Scan for the cell matching the given text and deliver its (X, Y) coordinate at center. 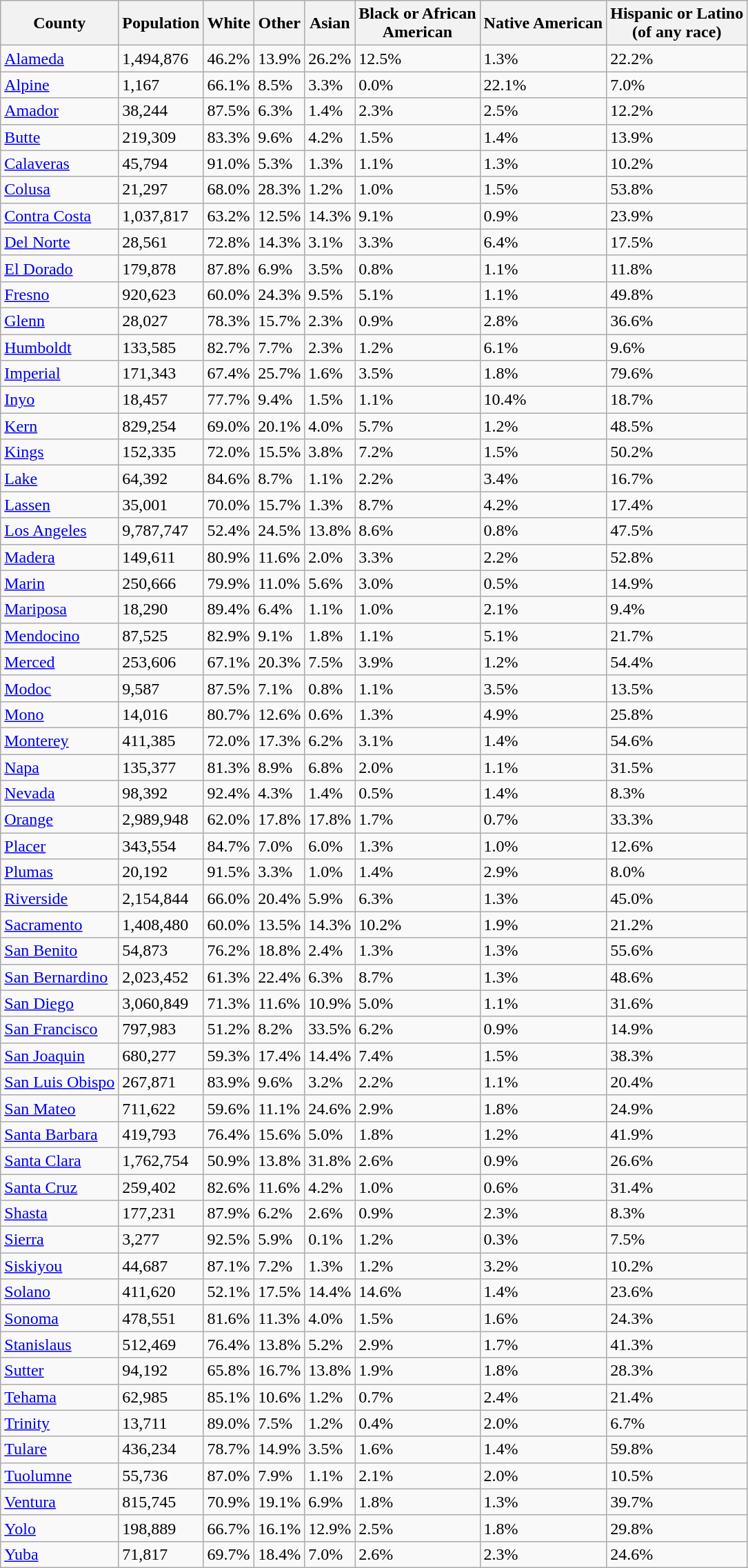
14,016 (161, 714)
5.7% (418, 426)
18.8% (280, 951)
Modoc (59, 688)
San Mateo (59, 1108)
5.6% (330, 583)
Placer (59, 846)
45,794 (161, 163)
San Joaquin (59, 1056)
31.4% (677, 1187)
85.1% (229, 1397)
21.7% (677, 636)
66.0% (229, 898)
52.4% (229, 531)
63.2% (229, 216)
16.1% (280, 1528)
79.6% (677, 374)
10.5% (677, 1476)
33.5% (330, 1029)
87.9% (229, 1214)
Marin (59, 583)
51.2% (229, 1029)
33.3% (677, 820)
7.9% (280, 1476)
Imperial (59, 374)
5.3% (280, 163)
3.8% (330, 452)
84.6% (229, 479)
20,192 (161, 872)
Orange (59, 820)
711,622 (161, 1108)
11.0% (280, 583)
Shasta (59, 1214)
18.7% (677, 400)
Plumas (59, 872)
59.8% (677, 1449)
Sierra (59, 1240)
18,290 (161, 610)
6.7% (677, 1423)
29.8% (677, 1528)
Amador (59, 111)
Humboldt (59, 347)
54,873 (161, 951)
82.9% (229, 636)
Nevada (59, 794)
Los Angeles (59, 531)
829,254 (161, 426)
64,392 (161, 479)
4.3% (280, 794)
Sonoma (59, 1318)
91.5% (229, 872)
253,606 (161, 662)
1,494,876 (161, 59)
Lake (59, 479)
Siskiyou (59, 1266)
Alpine (59, 85)
Asian (330, 23)
0.1% (330, 1240)
1,762,754 (161, 1160)
81.3% (229, 767)
0.0% (418, 85)
Ventura (59, 1502)
198,889 (161, 1528)
815,745 (161, 1502)
24.5% (280, 531)
411,385 (161, 741)
8.6% (418, 531)
7.1% (280, 688)
San Diego (59, 1003)
436,234 (161, 1449)
12.9% (330, 1528)
92.4% (229, 794)
18.4% (280, 1554)
Del Norte (59, 242)
Fresno (59, 294)
Solano (59, 1292)
25.8% (677, 714)
Lassen (59, 505)
179,878 (161, 268)
Butte (59, 137)
Napa (59, 767)
31.5% (677, 767)
6.0% (330, 846)
411,620 (161, 1292)
49.8% (677, 294)
76.2% (229, 951)
22.2% (677, 59)
Glenn (59, 321)
512,469 (161, 1345)
Yuba (59, 1554)
26.2% (330, 59)
7.7% (280, 347)
38,244 (161, 111)
Tulare (59, 1449)
2,154,844 (161, 898)
35,001 (161, 505)
343,554 (161, 846)
8.0% (677, 872)
87.0% (229, 1476)
Native American (543, 23)
Contra Costa (59, 216)
Tehama (59, 1397)
3,277 (161, 1240)
26.6% (677, 1160)
680,277 (161, 1056)
Santa Cruz (59, 1187)
21.2% (677, 925)
10.6% (280, 1397)
8.9% (280, 767)
70.9% (229, 1502)
2,023,452 (161, 977)
920,623 (161, 294)
15.5% (280, 452)
3.9% (418, 662)
23.9% (677, 216)
2,989,948 (161, 820)
1,408,480 (161, 925)
45.0% (677, 898)
46.2% (229, 59)
1,037,817 (161, 216)
7.4% (418, 1056)
68.0% (229, 190)
62.0% (229, 820)
17.3% (280, 741)
22.4% (280, 977)
78.7% (229, 1449)
71.3% (229, 1003)
177,231 (161, 1214)
11.3% (280, 1318)
Tuolumne (59, 1476)
12.2% (677, 111)
91.0% (229, 163)
50.9% (229, 1160)
71,817 (161, 1554)
White (229, 23)
Trinity (59, 1423)
0.4% (418, 1423)
52.1% (229, 1292)
89.0% (229, 1423)
Merced (59, 662)
79.9% (229, 583)
89.4% (229, 610)
55.6% (677, 951)
Madera (59, 557)
44,687 (161, 1266)
36.6% (677, 321)
48.6% (677, 977)
San Benito (59, 951)
9,787,747 (161, 531)
61.3% (229, 977)
San Francisco (59, 1029)
70.0% (229, 505)
21.4% (677, 1397)
77.7% (229, 400)
47.5% (677, 531)
11.8% (677, 268)
67.4% (229, 374)
69.0% (229, 426)
54.4% (677, 662)
78.3% (229, 321)
478,551 (161, 1318)
87,525 (161, 636)
267,871 (161, 1082)
Santa Barbara (59, 1134)
Mono (59, 714)
8.2% (280, 1029)
66.7% (229, 1528)
66.1% (229, 85)
Kern (59, 426)
18,457 (161, 400)
82.6% (229, 1187)
El Dorado (59, 268)
San Luis Obispo (59, 1082)
Sutter (59, 1371)
Sacramento (59, 925)
5.2% (330, 1345)
Hispanic or Latino(of any race) (677, 23)
Alameda (59, 59)
94,192 (161, 1371)
Black or AfricanAmerican (418, 23)
87.1% (229, 1266)
6.1% (543, 347)
Population (161, 23)
2.8% (543, 321)
24.9% (677, 1108)
84.7% (229, 846)
11.1% (280, 1108)
8.5% (280, 85)
Santa Clara (59, 1160)
72.8% (229, 242)
171,343 (161, 374)
69.7% (229, 1554)
Riverside (59, 898)
Mariposa (59, 610)
48.5% (677, 426)
80.7% (229, 714)
3,060,849 (161, 1003)
28,561 (161, 242)
52.8% (677, 557)
80.9% (229, 557)
10.4% (543, 400)
135,377 (161, 767)
149,611 (161, 557)
65.8% (229, 1371)
County (59, 23)
1,167 (161, 85)
81.6% (229, 1318)
28,027 (161, 321)
152,335 (161, 452)
419,793 (161, 1134)
Mendocino (59, 636)
39.7% (677, 1502)
53.8% (677, 190)
250,666 (161, 583)
6.8% (330, 767)
San Bernardino (59, 977)
259,402 (161, 1187)
10.9% (330, 1003)
83.3% (229, 137)
Other (280, 23)
219,309 (161, 137)
19.1% (280, 1502)
38.3% (677, 1056)
Yolo (59, 1528)
59.3% (229, 1056)
Monterey (59, 741)
41.3% (677, 1345)
31.8% (330, 1160)
62,985 (161, 1397)
20.1% (280, 426)
98,392 (161, 794)
83.9% (229, 1082)
59.6% (229, 1108)
0.3% (543, 1240)
31.6% (677, 1003)
Kings (59, 452)
87.8% (229, 268)
Inyo (59, 400)
14.6% (418, 1292)
15.6% (280, 1134)
55,736 (161, 1476)
20.3% (280, 662)
4.9% (543, 714)
9.5% (330, 294)
41.9% (677, 1134)
3.4% (543, 479)
21,297 (161, 190)
22.1% (543, 85)
23.6% (677, 1292)
9,587 (161, 688)
Stanislaus (59, 1345)
54.6% (677, 741)
133,585 (161, 347)
67.1% (229, 662)
797,983 (161, 1029)
50.2% (677, 452)
3.0% (418, 583)
82.7% (229, 347)
Colusa (59, 190)
Calaveras (59, 163)
92.5% (229, 1240)
25.7% (280, 374)
13,711 (161, 1423)
